Detect which cell encompasses the target text, then output its (X, Y) center coordinate. 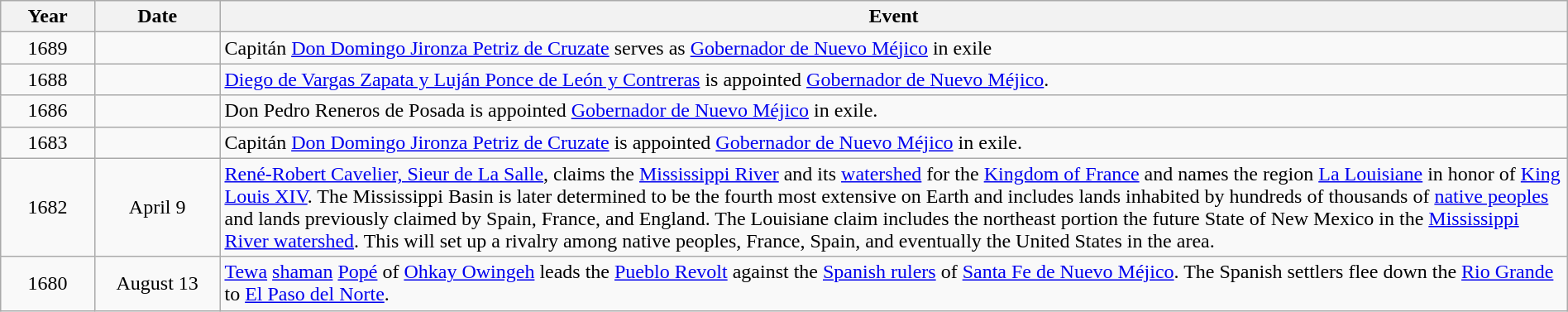
1683 (48, 142)
Capitán Don Domingo Jironza Petriz de Cruzate serves as Gobernador de Nuevo Méjico in exile (893, 48)
1688 (48, 79)
1682 (48, 207)
Year (48, 17)
1680 (48, 283)
1686 (48, 111)
April 9 (157, 207)
Don Pedro Reneros de Posada is appointed Gobernador de Nuevo Méjico in exile. (893, 111)
Date (157, 17)
August 13 (157, 283)
Event (893, 17)
1689 (48, 48)
Diego de Vargas Zapata y Luján Ponce de León y Contreras is appointed Gobernador de Nuevo Méjico. (893, 79)
Capitán Don Domingo Jironza Petriz de Cruzate is appointed Gobernador de Nuevo Méjico in exile. (893, 142)
